Return [X, Y] of the center of cell containing provided text 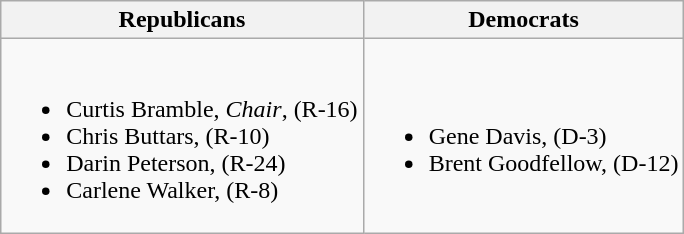
Republicans [182, 20]
Gene Davis, (D-3)Brent Goodfellow, (D-12) [524, 136]
Curtis Bramble, Chair, (R-16)Chris Buttars, (R-10)Darin Peterson, (R-24)Carlene Walker, (R-8) [182, 136]
Democrats [524, 20]
